Extract the (X, Y) coordinate from the center of the cell holding the provided text.  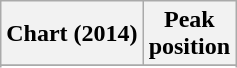
Peakposition (189, 34)
Chart (2014) (72, 34)
